Detect which cell encompasses the target text, then output its (X, Y) center coordinate. 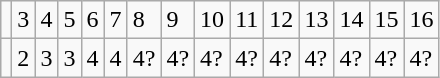
11 (247, 20)
9 (178, 20)
10 (212, 20)
16 (422, 20)
6 (92, 20)
2 (24, 58)
5 (70, 20)
14 (352, 20)
8 (144, 20)
7 (116, 20)
15 (386, 20)
13 (316, 20)
12 (282, 20)
